Output the [x, y] coordinate of the center of the cell containing the given text.  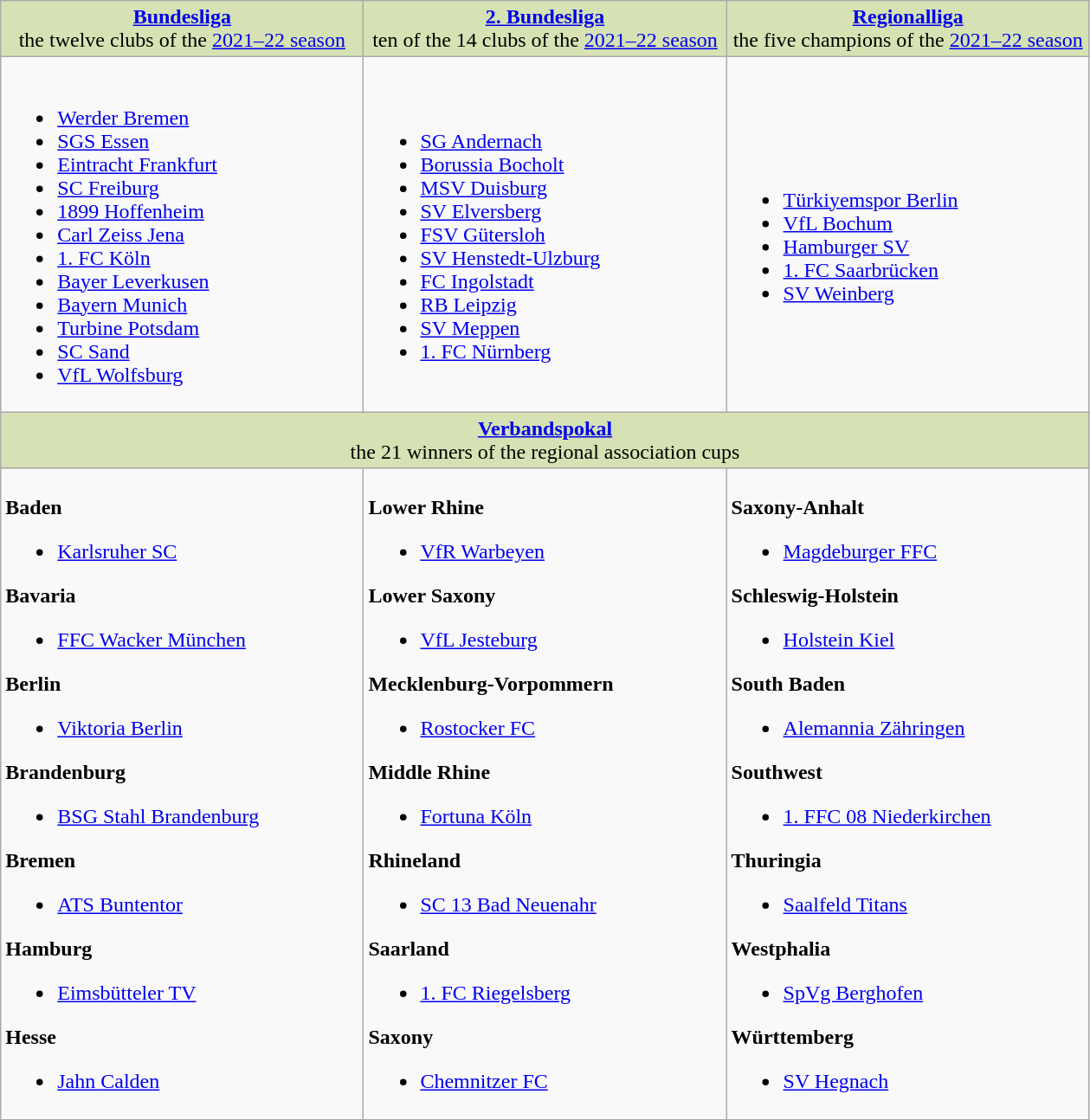
Regionalligathe five champions of the 2021–22 season [907, 29]
Türkiyemspor BerlinVfL BochumHamburger SV1. FC SaarbrückenSV Weinberg [907, 235]
2. Bundesligaten of the 14 clubs of the 2021–22 season [545, 29]
SG AndernachBorussia BocholtMSV DuisburgSV ElversbergFSV GüterslohSV Henstedt-UlzburgFC IngolstadtRB LeipzigSV Meppen1. FC Nürnberg [545, 235]
Verbandspokalthe 21 winners of the regional association cups [545, 440]
Bundesligathe twelve clubs of the 2021–22 season [182, 29]
